Pinpoint the cell where the given text exists, returning its (X, Y) midpoint coordinate. 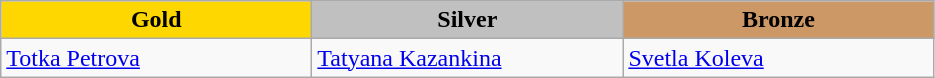
Totka Petrova (156, 58)
Bronze (778, 20)
Silver (468, 20)
Svetla Koleva (778, 58)
Tatyana Kazankina (468, 58)
Gold (156, 20)
